Pinpoint the cell where the given text exists, returning its (x, y) midpoint coordinate. 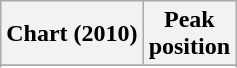
Peak position (189, 34)
Chart (2010) (72, 34)
